For the text-containing cell, return its midpoint in (X, Y) coordinate format. 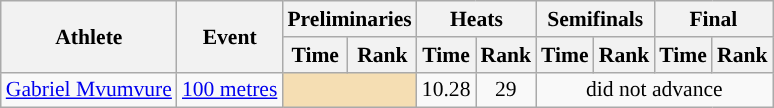
Athlete (89, 36)
Final (713, 19)
Preliminaries (349, 19)
Semifinals (595, 19)
10.28 (446, 90)
29 (506, 90)
did not advance (654, 90)
Event (230, 36)
100 metres (230, 90)
Gabriel Mvumvure (89, 90)
Heats (476, 19)
